Return [X, Y] of the center of cell containing provided text 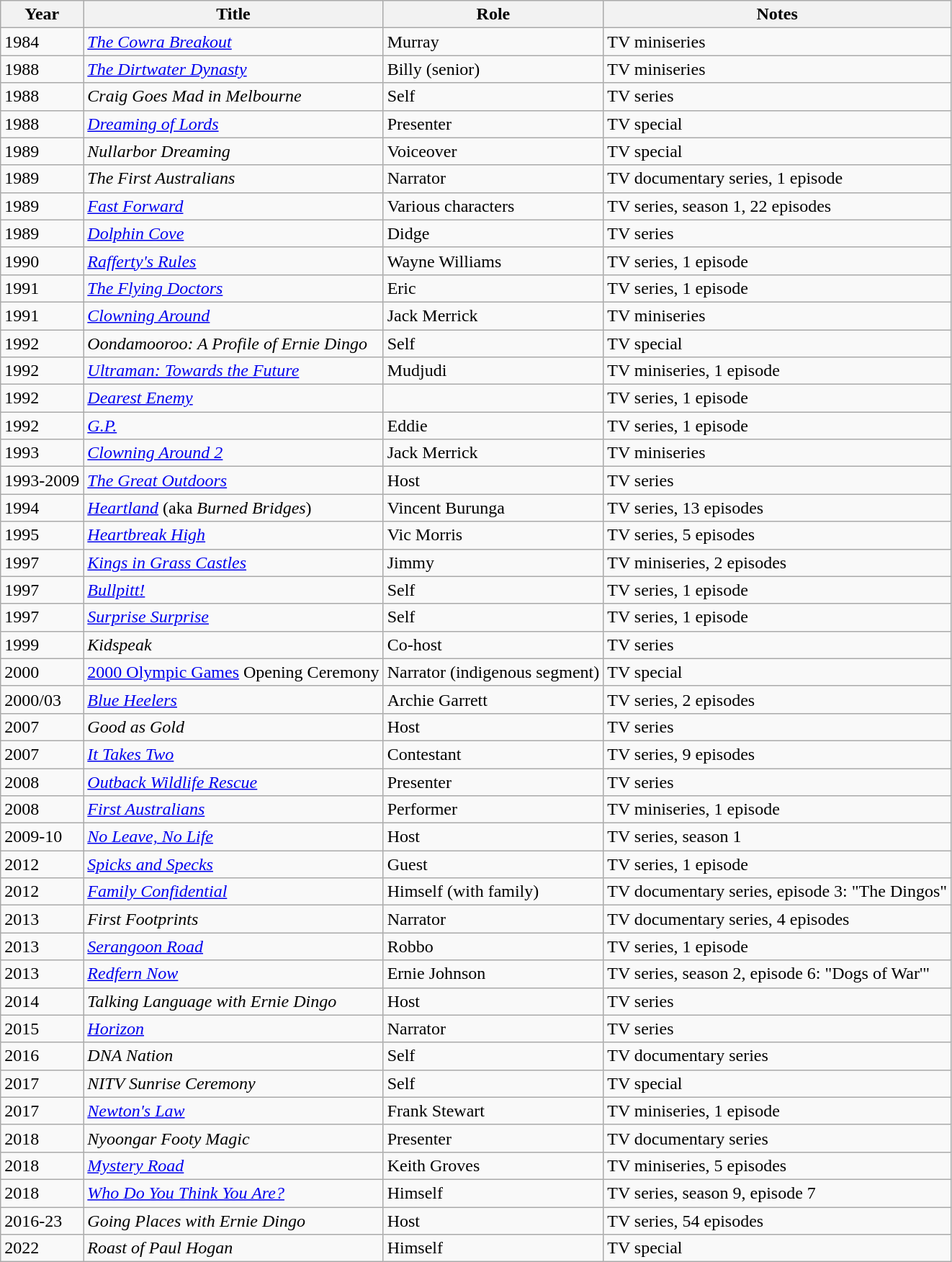
TV miniseries, 5 episodes [778, 1165]
2009-10 [42, 837]
Contestant [493, 754]
First Footprints [233, 919]
Year [42, 14]
Roast of Paul Hogan [233, 1248]
2000 [42, 672]
Archie Garrett [493, 699]
Murray [493, 42]
Dreaming of Lords [233, 124]
The Dirtwater Dynasty [233, 69]
It Takes Two [233, 754]
1999 [42, 645]
Keith Groves [493, 1165]
Surprise Surprise [233, 617]
Family Confidential [233, 892]
Newton's Law [233, 1111]
Narrator (indigenous segment) [493, 672]
Redfern Now [233, 974]
Co-host [493, 645]
Horizon [233, 1029]
TV series, 9 episodes [778, 754]
Frank Stewart [493, 1111]
1990 [42, 261]
Performer [493, 810]
TV series, 13 episodes [778, 508]
Clowning Around [233, 315]
TV series, season 1, 22 episodes [778, 206]
Jimmy [493, 563]
The Great Outdoors [233, 480]
1993 [42, 453]
Title [233, 14]
G.P. [233, 426]
Role [493, 14]
Various characters [493, 206]
Robbo [493, 946]
Himself (with family) [493, 892]
DNA Nation [233, 1056]
2016 [42, 1056]
Nullarbor Dreaming [233, 151]
Going Places with Ernie Dingo [233, 1221]
Kings in Grass Castles [233, 563]
Ernie Johnson [493, 974]
TV series, 5 episodes [778, 535]
2016-23 [42, 1221]
TV series, season 9, episode 7 [778, 1193]
Vic Morris [493, 535]
Craig Goes Mad in Melbourne [233, 97]
Eddie [493, 426]
Mudjudi [493, 371]
The Cowra Breakout [233, 42]
1994 [42, 508]
Mystery Road [233, 1165]
TV documentary series, 4 episodes [778, 919]
Talking Language with Ernie Dingo [233, 1001]
2022 [42, 1248]
Billy (senior) [493, 69]
Rafferty's Rules [233, 261]
Voiceover [493, 151]
1993-2009 [42, 480]
TV documentary series, 1 episode [778, 179]
Clowning Around 2 [233, 453]
Dearest Enemy [233, 398]
TV series, season 1 [778, 837]
2015 [42, 1029]
Kidspeak [233, 645]
Wayne Williams [493, 261]
Oondamooroo: A Profile of Ernie Dingo [233, 344]
Heartbreak High [233, 535]
Eric [493, 288]
TV series, season 2, episode 6: "Dogs of War'" [778, 974]
Serangoon Road [233, 946]
TV documentary series, episode 3: "The Dingos" [778, 892]
TV series, 2 episodes [778, 699]
The Flying Doctors [233, 288]
1984 [42, 42]
2000 Olympic Games Opening Ceremony [233, 672]
Didge [493, 233]
Guest [493, 864]
2000/03 [42, 699]
Good as Gold [233, 727]
Bullpitt! [233, 590]
Fast Forward [233, 206]
Outback Wildlife Rescue [233, 782]
Spicks and Specks [233, 864]
Notes [778, 14]
Vincent Burunga [493, 508]
Heartland (aka Burned Bridges) [233, 508]
The First Australians [233, 179]
First Australians [233, 810]
Dolphin Cove [233, 233]
2014 [42, 1001]
Nyoongar Footy Magic [233, 1138]
NITV Sunrise Ceremony [233, 1083]
No Leave, No Life [233, 837]
Blue Heelers [233, 699]
Ultraman: Towards the Future [233, 371]
TV series, 54 episodes [778, 1221]
Who Do You Think You Are? [233, 1193]
TV miniseries, 2 episodes [778, 563]
1995 [42, 535]
